Pinpoint the cell where the given text exists, returning its (X, Y) midpoint coordinate. 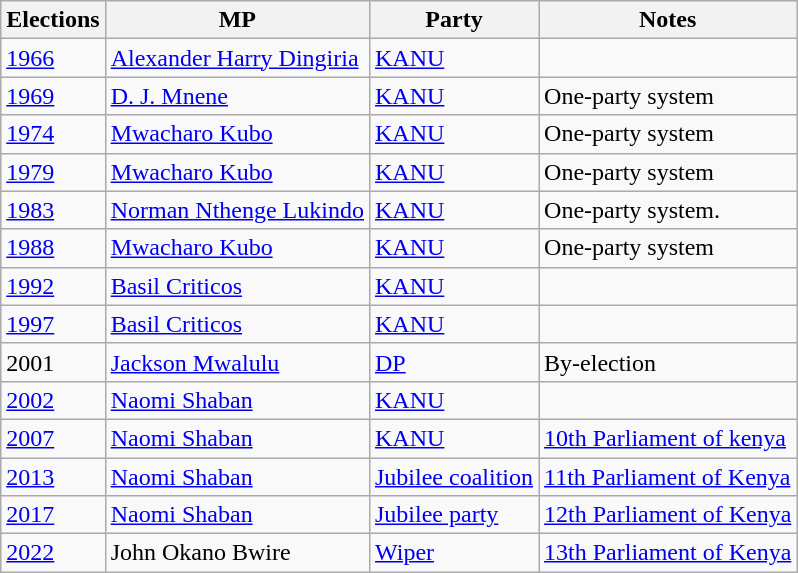
1966 (53, 58)
Jubilee coalition (454, 477)
11th Parliament of Kenya (668, 477)
Alexander Harry Dingiria (237, 58)
2017 (53, 515)
2022 (53, 553)
1979 (53, 172)
Jubilee party (454, 515)
1988 (53, 248)
10th Parliament of kenya (668, 438)
D. J. Mnene (237, 96)
1983 (53, 210)
DP (454, 362)
2002 (53, 400)
Notes (668, 20)
1969 (53, 96)
John Okano Bwire (237, 553)
1992 (53, 286)
1997 (53, 324)
12th Parliament of Kenya (668, 515)
By-election (668, 362)
1974 (53, 134)
Wiper (454, 553)
Norman Nthenge Lukindo (237, 210)
Party (454, 20)
Elections (53, 20)
2013 (53, 477)
13th Parliament of Kenya (668, 553)
Jackson Mwalulu (237, 362)
MP (237, 20)
2001 (53, 362)
2007 (53, 438)
One-party system. (668, 210)
